Determine the (x, y) coordinate at the center of the cell enclosing the given text.  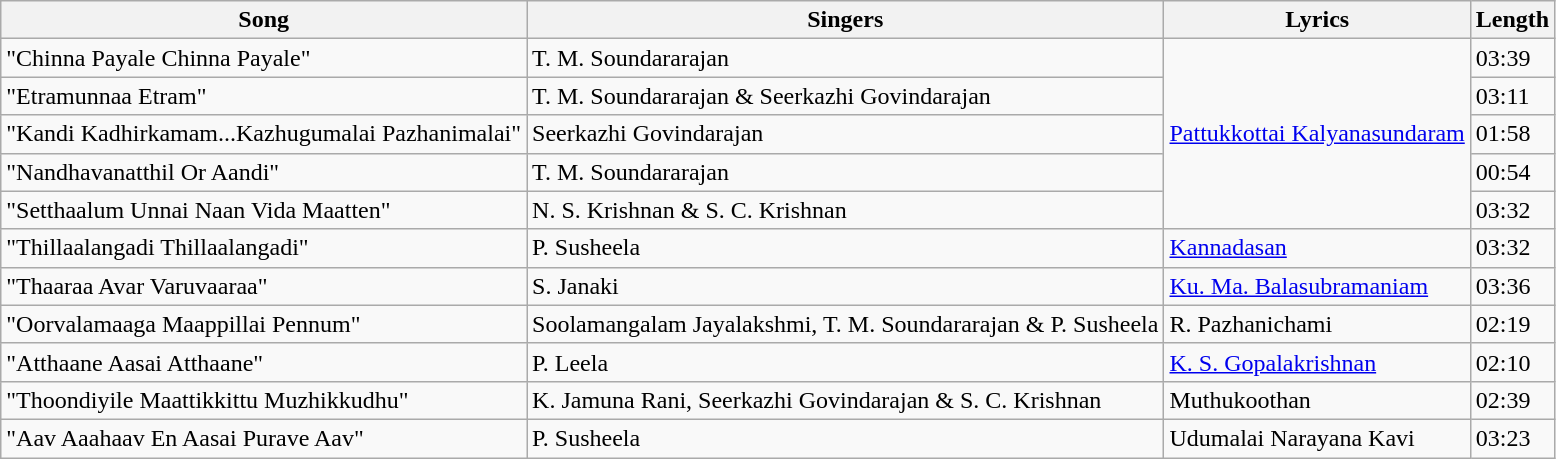
Kannadasan (1317, 248)
K. S. Gopalakrishnan (1317, 362)
Pattukkottai Kalyanasundaram (1317, 134)
Lyrics (1317, 20)
"Chinna Payale Chinna Payale" (264, 58)
R. Pazhanichami (1317, 324)
03:39 (1512, 58)
Udumalai Narayana Kavi (1317, 438)
"Thillaalangadi Thillaalangadi" (264, 248)
"Aav Aaahaav En Aasai Purave Aav" (264, 438)
02:19 (1512, 324)
"Oorvalamaaga Maappillai Pennum" (264, 324)
S. Janaki (846, 286)
T. M. Soundararajan & Seerkazhi Govindarajan (846, 96)
"Atthaane Aasai Atthaane" (264, 362)
Soolamangalam Jayalakshmi, T. M. Soundararajan & P. Susheela (846, 324)
Seerkazhi Govindarajan (846, 134)
P. Leela (846, 362)
"Etramunnaa Etram" (264, 96)
"Setthaalum Unnai Naan Vida Maatten" (264, 210)
02:39 (1512, 400)
Length (1512, 20)
K. Jamuna Rani, Seerkazhi Govindarajan & S. C. Krishnan (846, 400)
Ku. Ma. Balasubramaniam (1317, 286)
00:54 (1512, 172)
"Kandi Kadhirkamam...Kazhugumalai Pazhanimalai" (264, 134)
02:10 (1512, 362)
"Thoondiyile Maattikkittu Muzhikkudhu" (264, 400)
03:23 (1512, 438)
Song (264, 20)
03:36 (1512, 286)
01:58 (1512, 134)
Singers (846, 20)
Muthukoothan (1317, 400)
"Thaaraa Avar Varuvaaraa" (264, 286)
N. S. Krishnan & S. C. Krishnan (846, 210)
03:11 (1512, 96)
"Nandhavanatthil Or Aandi" (264, 172)
